Pinpoint the cell where the given text exists, returning its (X, Y) midpoint coordinate. 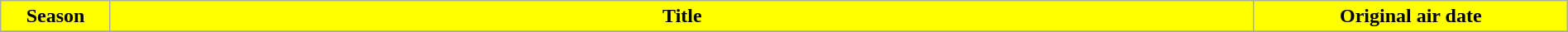
Season (56, 16)
Original air date (1411, 16)
Title (681, 16)
